For the text-containing cell, return its midpoint in [x, y] coordinate format. 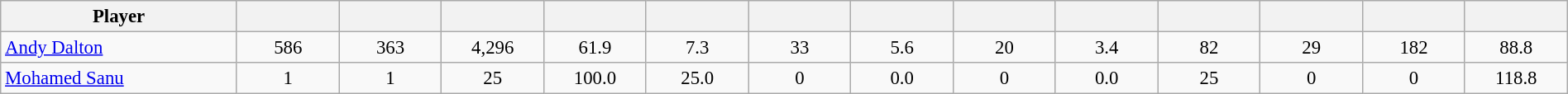
4,296 [493, 48]
100.0 [595, 78]
25.0 [697, 78]
182 [1414, 48]
Mohamed Sanu [119, 78]
7.3 [697, 48]
20 [1005, 48]
Andy Dalton [119, 48]
29 [1312, 48]
586 [288, 48]
5.6 [902, 48]
363 [390, 48]
88.8 [1516, 48]
3.4 [1107, 48]
118.8 [1516, 78]
61.9 [595, 48]
Player [119, 16]
33 [800, 48]
82 [1209, 48]
